Output the (X, Y) coordinate of the center of the cell containing the given text.  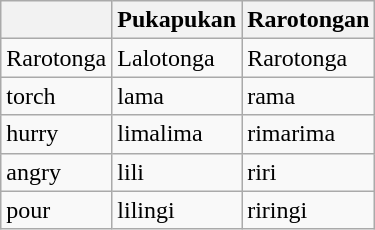
rama (308, 96)
riringi (308, 210)
lama (177, 96)
limalima (177, 134)
Lalotonga (177, 58)
hurry (56, 134)
torch (56, 96)
riri (308, 172)
lili (177, 172)
angry (56, 172)
pour (56, 210)
Pukapukan (177, 20)
Rarotongan (308, 20)
lilingi (177, 210)
rimarima (308, 134)
